Identify which cell holds the provided text, then report its (x, y) central coordinate. 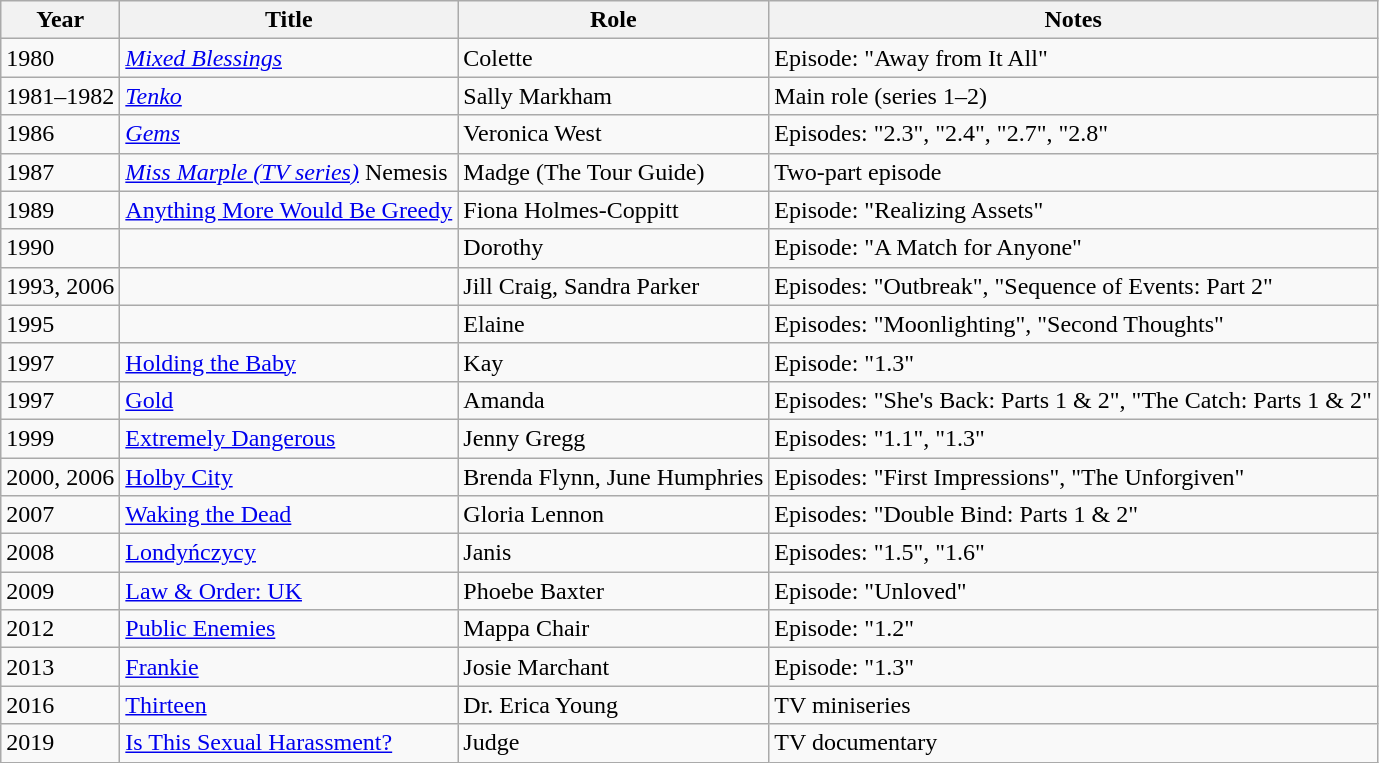
2012 (60, 629)
Madge (The Tour Guide) (614, 172)
Notes (1074, 20)
Episode: "Unloved" (1074, 591)
Episodes: "1.1", "1.3" (1074, 438)
Episode: "Realizing Assets" (1074, 210)
Elaine (614, 324)
1995 (60, 324)
Dr. Erica Young (614, 705)
Gloria Lennon (614, 515)
Judge (614, 743)
Episodes: "1.5", "1.6" (1074, 553)
Miss Marple (TV series) Nemesis (289, 172)
Colette (614, 58)
Episodes: "Outbreak", "Sequence of Events: Part 2" (1074, 286)
Anything More Would Be Greedy (289, 210)
Episodes: "2.3", "2.4", "2.7", "2.8" (1074, 134)
Holby City (289, 477)
1993, 2006 (60, 286)
Two-part episode (1074, 172)
Gold (289, 400)
1990 (60, 248)
Sally Markham (614, 96)
2007 (60, 515)
Main role (series 1–2) (1074, 96)
Gems (289, 134)
Kay (614, 362)
Holding the Baby (289, 362)
Thirteen (289, 705)
1981–1982 (60, 96)
Veronica West (614, 134)
Jill Craig, Sandra Parker (614, 286)
2013 (60, 667)
Tenko (289, 96)
2000, 2006 (60, 477)
Phoebe Baxter (614, 591)
Fiona Holmes-Coppitt (614, 210)
1980 (60, 58)
TV miniseries (1074, 705)
Janis (614, 553)
Londyńczycy (289, 553)
Waking the Dead (289, 515)
1986 (60, 134)
Law & Order: UK (289, 591)
1987 (60, 172)
Role (614, 20)
Frankie (289, 667)
Brenda Flynn, June Humphries (614, 477)
Episode: "Away from It All" (1074, 58)
Mappa Chair (614, 629)
2019 (60, 743)
1999 (60, 438)
Amanda (614, 400)
2008 (60, 553)
2009 (60, 591)
TV documentary (1074, 743)
Public Enemies (289, 629)
Episodes: "Moonlighting", "Second Thoughts" (1074, 324)
Is This Sexual Harassment? (289, 743)
Mixed Blessings (289, 58)
Episode: "1.2" (1074, 629)
1989 (60, 210)
Episodes: "She's Back: Parts 1 & 2", "The Catch: Parts 1 & 2" (1074, 400)
Episode: "A Match for Anyone" (1074, 248)
Extremely Dangerous (289, 438)
Title (289, 20)
Josie Marchant (614, 667)
Dorothy (614, 248)
Episodes: "Double Bind: Parts 1 & 2" (1074, 515)
Jenny Gregg (614, 438)
Year (60, 20)
2016 (60, 705)
Episodes: "First Impressions", "The Unforgiven" (1074, 477)
